Output the [X, Y] coordinate of the center of the cell containing the given text.  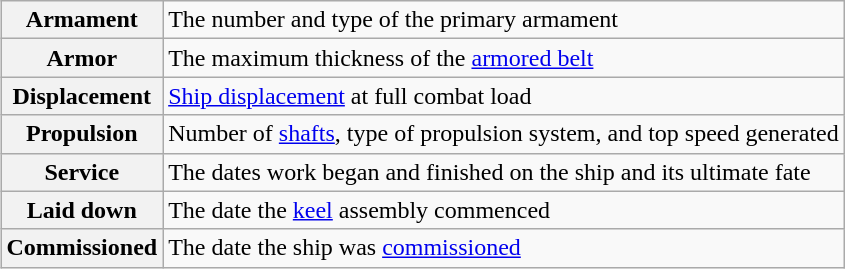
The dates work began and finished on the ship and its ultimate fate [504, 172]
Ship displacement at full combat load [504, 96]
The number and type of the primary armament [504, 20]
Commissioned [82, 248]
Armor [82, 58]
The maximum thickness of the armored belt [504, 58]
Laid down [82, 210]
Displacement [82, 96]
Number of shafts, type of propulsion system, and top speed generated [504, 134]
Propulsion [82, 134]
The date the keel assembly commenced [504, 210]
Service [82, 172]
The date the ship was commissioned [504, 248]
Armament [82, 20]
